Detect which cell encompasses the target text, then output its [X, Y] center coordinate. 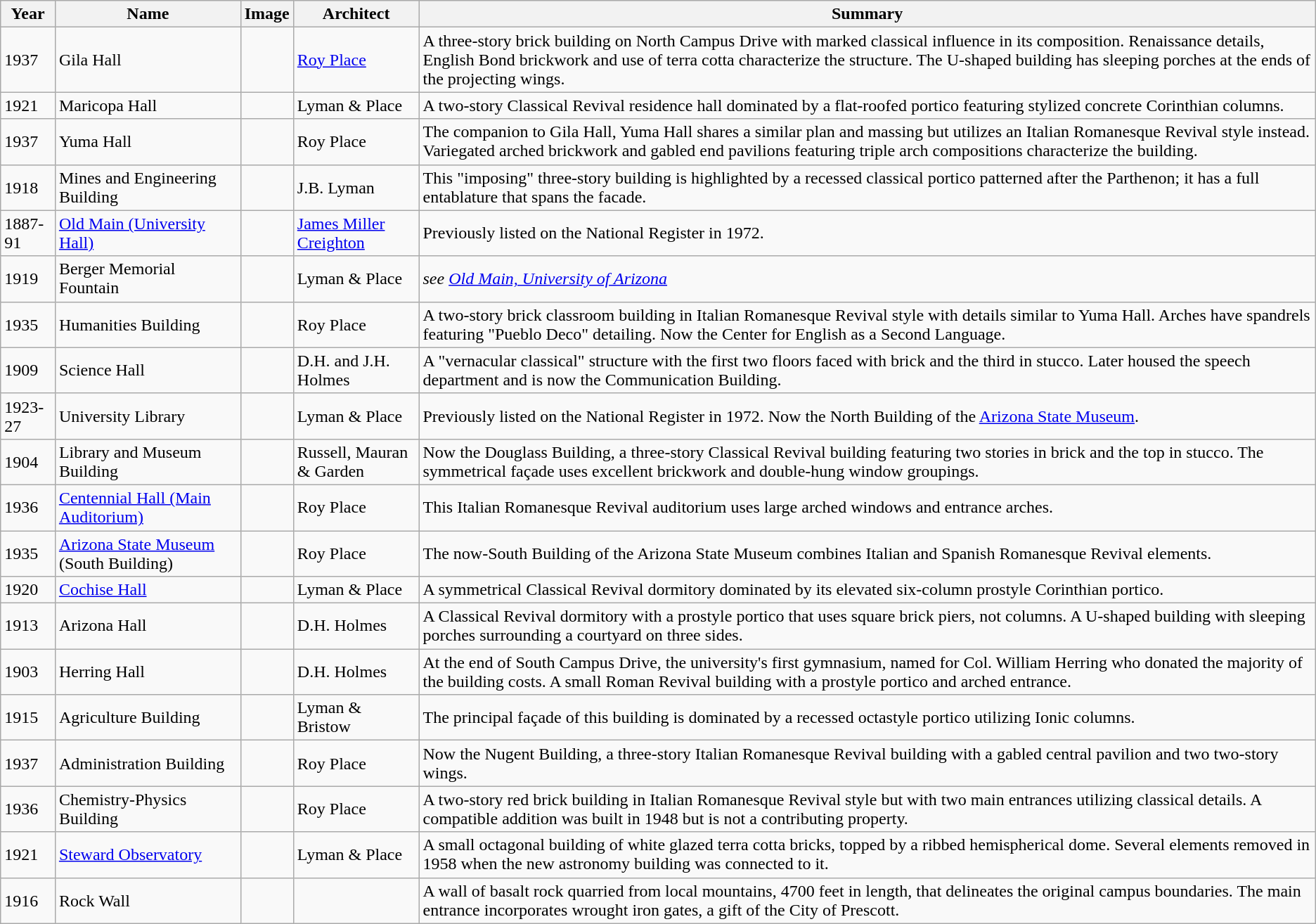
A symmetrical Classical Revival dormitory dominated by its elevated six-column prostyle Corinthian portico. [867, 590]
1903 [28, 672]
Yuma Hall [148, 142]
Now the Nugent Building, a three-story Italian Romanesque Revival building with a gabled central pavilion and two two-story wings. [867, 764]
Old Main (University Hall) [148, 233]
Agriculture Building [148, 717]
1915 [28, 717]
1909 [28, 370]
The principal façade of this building is dominated by a recessed octastyle portico utilizing Ionic columns. [867, 717]
1904 [28, 461]
Steward Observatory [148, 855]
Arizona Hall [148, 626]
Herring Hall [148, 672]
Previously listed on the National Register in 1972. [867, 233]
1923-27 [28, 416]
D.H. and J.H. Holmes [356, 370]
Previously listed on the National Register in 1972. Now the North Building of the Arizona State Museum. [867, 416]
Humanities Building [148, 325]
Centennial Hall (Main Auditorium) [148, 508]
Summary [867, 14]
Library and Museum Building [148, 461]
1887-91 [28, 233]
J.B. Lyman [356, 187]
Lyman & Bristow [356, 717]
Architect [356, 14]
1918 [28, 187]
see Old Main, University of Arizona [867, 278]
Mines and Engineering Building [148, 187]
This Italian Romanesque Revival auditorium uses large arched windows and entrance arches. [867, 508]
Administration Building [148, 764]
Gila Hall [148, 60]
Chemistry-Physics Building [148, 809]
Maricopa Hall [148, 105]
Year [28, 14]
Science Hall [148, 370]
Name [148, 14]
A two-story Classical Revival residence hall dominated by a flat-roofed portico featuring stylized concrete Corinthian columns. [867, 105]
James Miller Creighton [356, 233]
Image [267, 14]
Cochise Hall [148, 590]
The now-South Building of the Arizona State Museum combines Italian and Spanish Romanesque Revival elements. [867, 553]
University Library [148, 416]
1916 [28, 900]
1920 [28, 590]
1919 [28, 278]
Russell, Mauran & Garden [356, 461]
1913 [28, 626]
Rock Wall [148, 900]
Berger Memorial Fountain [148, 278]
Arizona State Museum (South Building) [148, 553]
